Return (X, Y) of the center of cell containing provided text 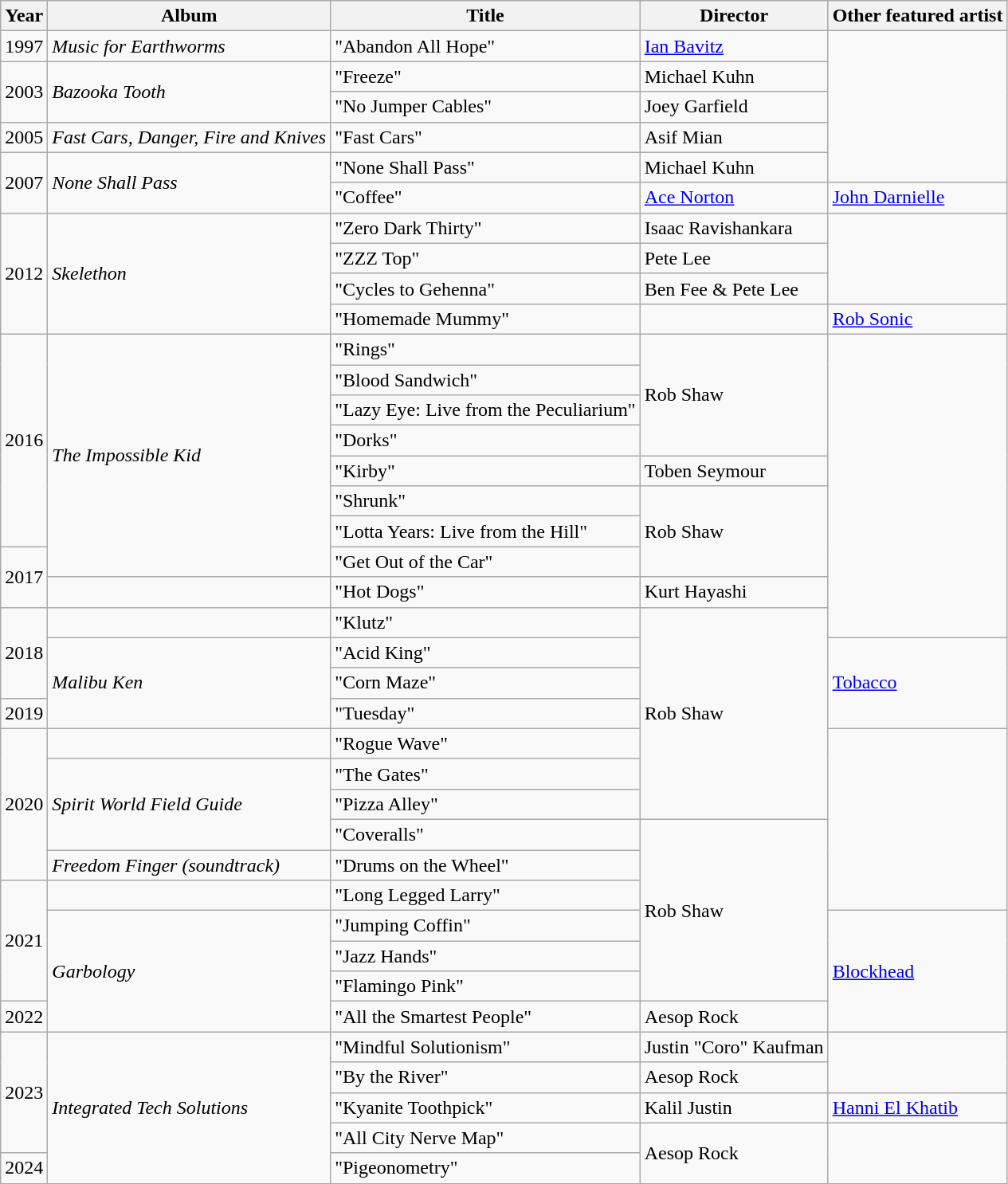
"All City Nerve Map" (486, 1138)
"Kyanite Toothpick" (486, 1108)
Fast Cars, Danger, Fire and Knives (190, 137)
Garbology (190, 971)
2012 (24, 273)
"Hot Dogs" (486, 592)
"Drums on the Wheel" (486, 864)
2017 (24, 577)
"Jazz Hands" (486, 956)
"Flamingo Pink" (486, 986)
"Abandon All Hope" (486, 46)
"Kirby" (486, 471)
2016 (24, 440)
Rob Sonic (918, 319)
Other featured artist (918, 16)
Blockhead (918, 971)
2020 (24, 804)
2018 (24, 653)
"Zero Dark Thirty" (486, 228)
"Klutz" (486, 622)
Ace Norton (734, 198)
Kurt Hayashi (734, 592)
"Get Out of the Car" (486, 562)
"Rings" (486, 349)
1997 (24, 46)
Kalil Justin (734, 1108)
"By the River" (486, 1077)
John Darnielle (918, 198)
"Rogue Wave" (486, 743)
"All the Smartest People" (486, 1017)
2003 (24, 92)
"Lazy Eye: Live from the Peculiarium" (486, 410)
Ian Bavitz (734, 46)
Pete Lee (734, 258)
"Tuesday" (486, 713)
"Pigeonometry" (486, 1168)
"Long Legged Larry" (486, 896)
Joey Garfield (734, 107)
Justin "Coro" Kaufman (734, 1047)
"Cycles to Gehenna" (486, 288)
"Coveralls" (486, 834)
Asif Mian (734, 137)
"The Gates" (486, 774)
"Lotta Years: Live from the Hill" (486, 531)
Malibu Ken (190, 683)
2021 (24, 941)
2022 (24, 1017)
Ben Fee & Pete Lee (734, 288)
"Homemade Mummy" (486, 319)
2005 (24, 137)
"Corn Maze" (486, 683)
2023 (24, 1092)
"Acid King" (486, 653)
"Dorks" (486, 441)
"Fast Cars" (486, 137)
"Blood Sandwich" (486, 380)
Skelethon (190, 273)
"Mindful Solutionism" (486, 1047)
Title (486, 16)
"Jumping Coffin" (486, 926)
"Pizza Alley" (486, 804)
2007 (24, 182)
Isaac Ravishankara (734, 228)
Music for Earthworms (190, 46)
Hanni El Khatib (918, 1108)
"No Jumper Cables" (486, 107)
"Shrunk" (486, 501)
Freedom Finger (soundtrack) (190, 864)
Integrated Tech Solutions (190, 1108)
2024 (24, 1168)
"ZZZ Top" (486, 258)
"Coffee" (486, 198)
Bazooka Tooth (190, 92)
Director (734, 16)
Tobacco (918, 683)
Toben Seymour (734, 471)
"Freeze" (486, 76)
2019 (24, 713)
None Shall Pass (190, 182)
Year (24, 16)
The Impossible Kid (190, 455)
Spirit World Field Guide (190, 804)
"None Shall Pass" (486, 167)
Album (190, 16)
